Capture the cell that displays the provided text and extract its [x, y] central coordinate. 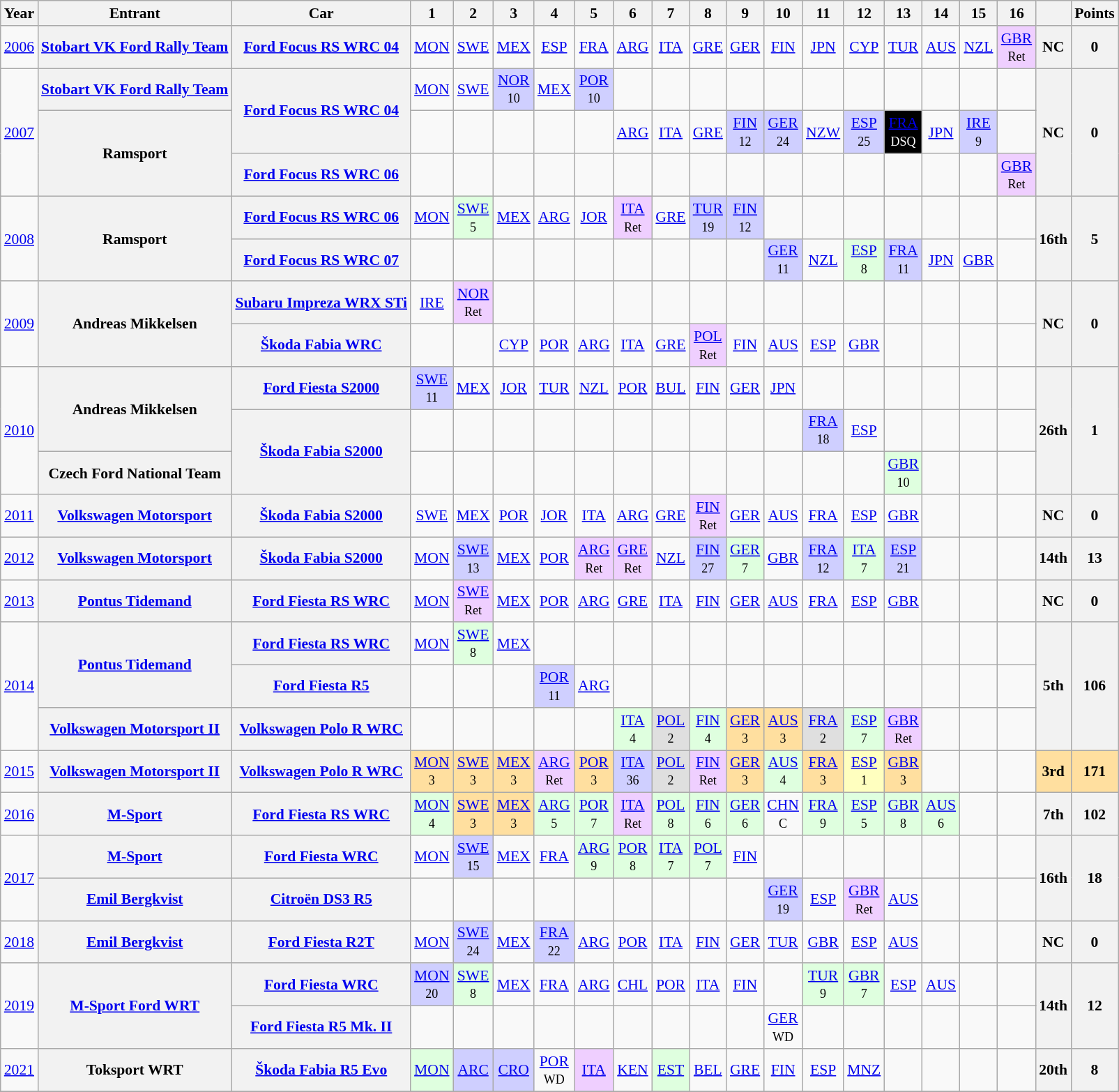
9 [745, 13]
GERWD [783, 1028]
2010 [20, 431]
Ford Focus RS WRC 07 [321, 259]
ESP1 [864, 771]
14 [941, 13]
2016 [20, 814]
7th [1053, 814]
IRE [432, 303]
KEN [633, 1070]
102 [1095, 814]
26th [1053, 431]
2017 [20, 878]
Škoda Fabia WRC [321, 346]
MON4 [432, 814]
2 [473, 13]
GRERet [633, 558]
2008 [20, 238]
CRO [514, 1070]
IRE9 [979, 132]
3 [514, 13]
ITA36 [633, 771]
SWE24 [473, 941]
Points [1095, 13]
2021 [20, 1070]
POR8 [633, 856]
ESP21 [904, 558]
FRA12 [823, 558]
4 [554, 13]
AUS3 [783, 729]
SWE11 [432, 388]
3rd [1053, 771]
SWE13 [473, 558]
Ford Fiesta S2000 [321, 388]
2012 [20, 558]
15 [979, 13]
GER19 [783, 900]
POR3 [594, 771]
18 [1095, 878]
ESP25 [864, 132]
Year [20, 13]
2006 [20, 47]
2014 [20, 686]
POL7 [708, 856]
FRA18 [823, 431]
2007 [20, 132]
MNZ [864, 1070]
POR10 [594, 89]
Škoda Fabia R5 Evo [321, 1070]
7 [671, 13]
GER6 [745, 814]
TUR19 [708, 218]
CHL [633, 985]
FRA9 [823, 814]
6 [633, 13]
GBR8 [904, 814]
Ford Fiesta R5 Mk. II [321, 1028]
SWERet [473, 601]
ESP5 [864, 814]
2019 [20, 1006]
FIN4 [708, 729]
AUS6 [941, 814]
Toksport WRT [135, 1070]
GBR3 [904, 771]
FRA3 [823, 771]
MON3 [432, 771]
Ford Fiesta R2T [321, 941]
PORWD [554, 1070]
M-Sport Ford WRT [135, 1006]
POR11 [554, 686]
171 [1095, 771]
AUS4 [783, 771]
ARG5 [554, 814]
ESP8 [864, 259]
MON20 [432, 985]
2009 [20, 324]
Czech Ford National Team [135, 473]
GBR7 [864, 985]
SWE15 [473, 856]
ESP7 [864, 729]
2015 [20, 771]
TUR9 [823, 985]
2011 [20, 516]
GER11 [783, 259]
20th [1053, 1070]
NOR10 [514, 89]
FIN6 [708, 814]
POR7 [594, 814]
FIN27 [708, 558]
GBR10 [904, 473]
CHNC [783, 814]
2013 [20, 601]
5th [1053, 686]
NZW [823, 132]
POL8 [671, 814]
Ford Fiesta R5 [321, 686]
BUL [671, 388]
BEL [708, 1070]
FRADSQ [904, 132]
SWE5 [473, 218]
EST [671, 1070]
Citroën DS3 R5 [321, 900]
FRA11 [904, 259]
ARC [473, 1070]
NORRet [473, 303]
ARG9 [594, 856]
Entrant [135, 13]
106 [1095, 686]
10 [783, 13]
POLRet [708, 346]
FRA22 [554, 941]
11 [823, 13]
Subaru Impreza WRX STi [321, 303]
ITA4 [633, 729]
FRA2 [823, 729]
2018 [20, 941]
16 [1017, 13]
GER24 [783, 132]
GER7 [745, 558]
Car [321, 13]
